Provide the [X, Y] coordinate of the cell's center where the given text is located.  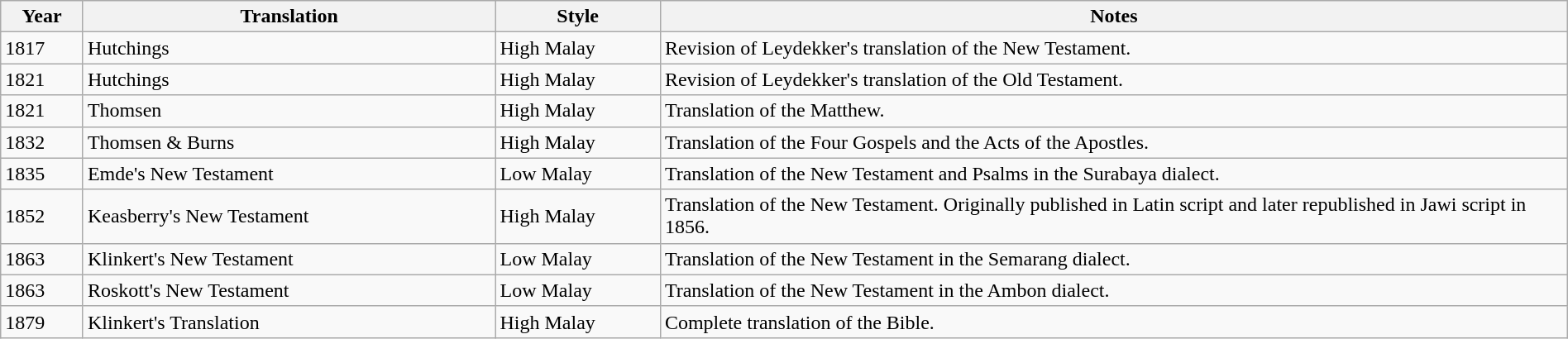
Translation of the New Testament in the Semarang dialect. [1113, 259]
Translation of the New Testament in the Ambon dialect. [1113, 290]
Revision of Leydekker's translation of the New Testament. [1113, 48]
Klinkert's New Testament [289, 259]
Translation of the New Testament. Originally published in Latin script and later republished in Jawi script in 1856. [1113, 217]
1817 [42, 48]
Revision of Leydekker's translation of the Old Testament. [1113, 79]
Thomsen [289, 111]
Style [577, 17]
1832 [42, 142]
Translation of the Matthew. [1113, 111]
Translation [289, 17]
Notes [1113, 17]
Translation of the New Testament and Psalms in the Surabaya dialect. [1113, 174]
Roskott's New Testament [289, 290]
Year [42, 17]
Keasberry's New Testament [289, 217]
1852 [42, 217]
1879 [42, 322]
1835 [42, 174]
Complete translation of the Bible. [1113, 322]
Klinkert's Translation [289, 322]
Translation of the Four Gospels and the Acts of the Apostles. [1113, 142]
Emde's New Testament [289, 174]
Thomsen & Burns [289, 142]
